Determine the (x, y) coordinate at the center of the cell enclosing the given text.  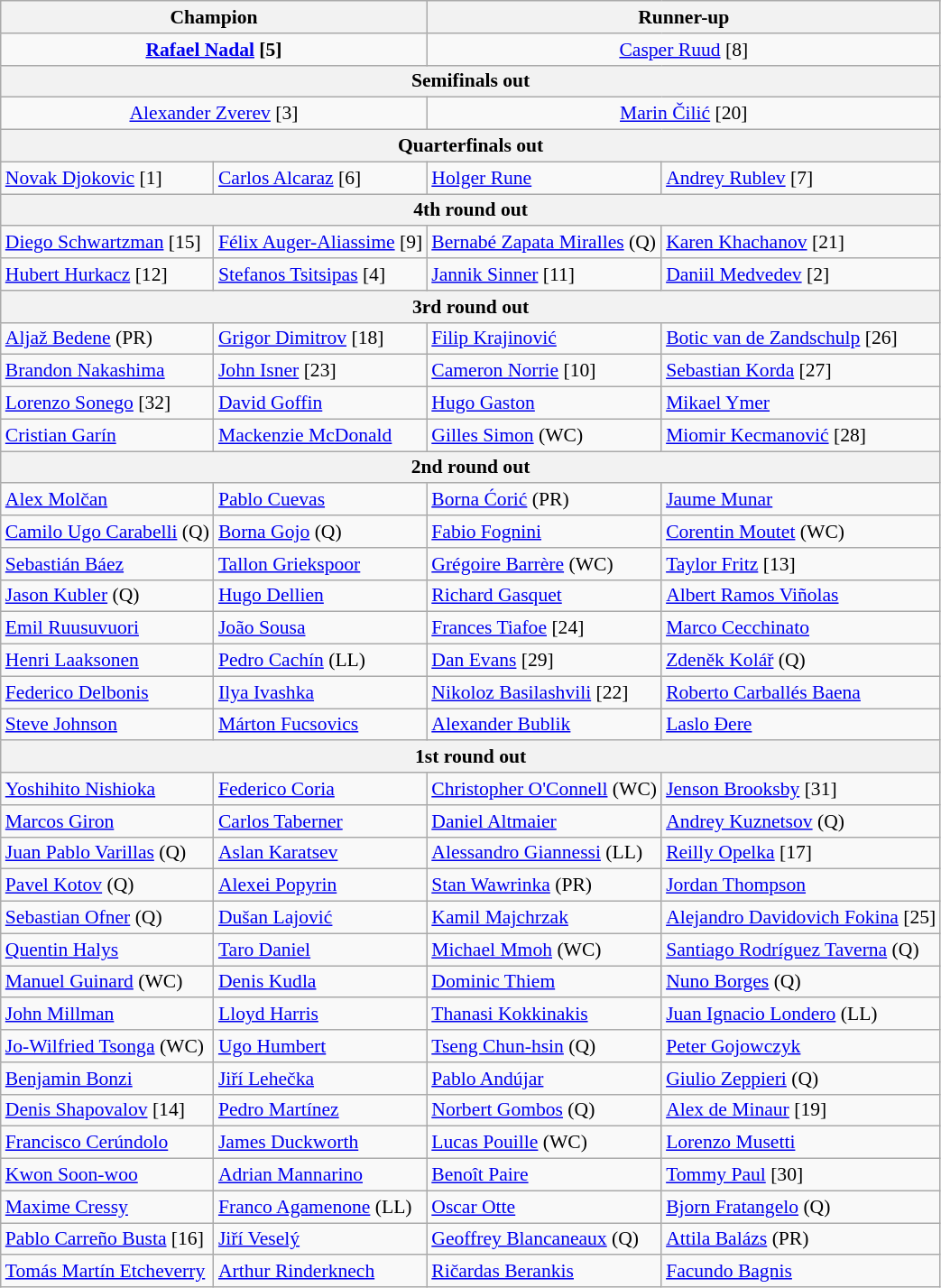
Marco Cecchinato (801, 628)
Kamil Majchrzak (544, 918)
Jiří Lehečka (320, 1079)
John Isner [23] (320, 371)
Semifinals out (471, 81)
Cameron Norrie [10] (544, 371)
Grégoire Barrère (WC) (544, 564)
Pedro Cachín (LL) (320, 661)
Mikael Ymer (801, 403)
Ugo Humbert (320, 1046)
Quentin Halys (107, 950)
Thanasi Kokkinakis (544, 1015)
Nuno Borges (Q) (801, 982)
Norbert Gombos (Q) (544, 1110)
Denis Kudla (320, 982)
Karen Khachanov [21] (801, 243)
Taro Daniel (320, 950)
Adrian Mannarino (320, 1175)
Bernabé Zapata Miralles (Q) (544, 243)
Alessandro Giannessi (LL) (544, 853)
Nikoloz Basilashvili [22] (544, 692)
Denis Shapovalov [14] (107, 1110)
Pedro Martínez (320, 1110)
David Goffin (320, 403)
Manuel Guinard (WC) (107, 982)
Albert Ramos Viñolas (801, 596)
Alexander Zverev [3] (214, 114)
Federico Coria (320, 789)
Sebastian Korda [27] (801, 371)
Ilya Ivashka (320, 692)
Camilo Ugo Carabelli (Q) (107, 532)
Henri Laaksonen (107, 661)
Jenson Brooksby [31] (801, 789)
Hugo Dellien (320, 596)
Holger Rune (544, 178)
John Millman (107, 1015)
Reilly Opelka [17] (801, 853)
Tommy Paul [30] (801, 1175)
James Duckworth (320, 1143)
Jordan Thompson (801, 885)
Lucas Pouille (WC) (544, 1143)
Richard Gasquet (544, 596)
Zdeněk Kolář (Q) (801, 661)
Michael Mmoh (WC) (544, 950)
1st round out (471, 757)
Andrey Rublev [7] (801, 178)
Stefanos Tsitsipas [4] (320, 274)
Pablo Andújar (544, 1079)
Grigor Dimitrov [18] (320, 338)
Federico Delbonis (107, 692)
2nd round out (471, 468)
3rd round out (471, 307)
Emil Ruusuvuori (107, 628)
Juan Ignacio Londero (LL) (801, 1015)
Dušan Lajović (320, 918)
Jaume Munar (801, 500)
Christopher O'Connell (WC) (544, 789)
Aslan Karatsev (320, 853)
Arthur Rinderknech (320, 1272)
Jiří Veselý (320, 1239)
Daniil Medvedev [2] (801, 274)
Yoshihito Nishioka (107, 789)
Botic van de Zandschulp [26] (801, 338)
Corentin Moutet (WC) (801, 532)
Brandon Nakashima (107, 371)
Lorenzo Musetti (801, 1143)
Gilles Simon (WC) (544, 435)
Tallon Griekspoor (320, 564)
Daniel Altmaier (544, 821)
Casper Ruud [8] (684, 50)
Dominic Thiem (544, 982)
Benoît Paire (544, 1175)
Steve Johnson (107, 725)
4th round out (471, 210)
Hubert Hurkacz [12] (107, 274)
Carlos Taberner (320, 821)
Facundo Bagnis (801, 1272)
Jason Kubler (Q) (107, 596)
Champion (214, 17)
Alex de Minaur [19] (801, 1110)
Santiago Rodríguez Taverna (Q) (801, 950)
Sebastián Báez (107, 564)
Juan Pablo Varillas (Q) (107, 853)
Franco Agamenone (LL) (320, 1207)
Marcos Giron (107, 821)
Pavel Kotov (Q) (107, 885)
Taylor Fritz [13] (801, 564)
Hugo Gaston (544, 403)
Novak Djokovic [1] (107, 178)
Kwon Soon-woo (107, 1175)
Ričardas Berankis (544, 1272)
Jo-Wilfried Tsonga (WC) (107, 1046)
Tomás Martín Etcheverry (107, 1272)
Pablo Carreño Busta [16] (107, 1239)
Maxime Cressy (107, 1207)
Frances Tiafoe [24] (544, 628)
Lloyd Harris (320, 1015)
Borna Ćorić (PR) (544, 500)
Félix Auger-Aliassime [9] (320, 243)
Marin Čilić [20] (684, 114)
Attila Balázs (PR) (801, 1239)
Runner-up (684, 17)
Carlos Alcaraz [6] (320, 178)
Dan Evans [29] (544, 661)
Tseng Chun-hsin (Q) (544, 1046)
João Sousa (320, 628)
Sebastian Ofner (Q) (107, 918)
Fabio Fognini (544, 532)
Alex Molčan (107, 500)
Lorenzo Sonego [32] (107, 403)
Rafael Nadal [5] (214, 50)
Bjorn Fratangelo (Q) (801, 1207)
Pablo Cuevas (320, 500)
Borna Gojo (Q) (320, 532)
Mackenzie McDonald (320, 435)
Stan Wawrinka (PR) (544, 885)
Alexander Bublik (544, 725)
Laslo Đere (801, 725)
Cristian Garín (107, 435)
Oscar Otte (544, 1207)
Alexei Popyrin (320, 885)
Benjamin Bonzi (107, 1079)
Márton Fucsovics (320, 725)
Peter Gojowczyk (801, 1046)
Quarterfinals out (471, 146)
Andrey Kuznetsov (Q) (801, 821)
Aljaž Bedene (PR) (107, 338)
Filip Krajinović (544, 338)
Jannik Sinner [11] (544, 274)
Roberto Carballés Baena (801, 692)
Diego Schwartzman [15] (107, 243)
Francisco Cerúndolo (107, 1143)
Giulio Zeppieri (Q) (801, 1079)
Geoffrey Blancaneaux (Q) (544, 1239)
Alejandro Davidovich Fokina [25] (801, 918)
Miomir Kecmanović [28] (801, 435)
